Search for the cell housing the specified text and yield its (x, y) center coordinate. 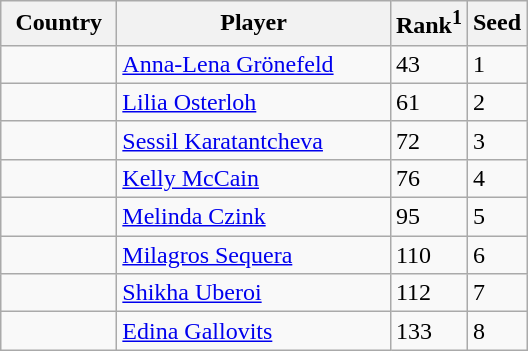
Kelly McCain (254, 178)
43 (428, 64)
76 (428, 178)
72 (428, 140)
61 (428, 102)
95 (428, 217)
Anna-Lena Grönefeld (254, 64)
5 (496, 217)
Edina Gallovits (254, 331)
Milagros Sequera (254, 255)
8 (496, 331)
112 (428, 293)
1 (496, 64)
Sessil Karatantcheva (254, 140)
Country (59, 24)
6 (496, 255)
3 (496, 140)
Lilia Osterloh (254, 102)
Rank1 (428, 24)
Seed (496, 24)
2 (496, 102)
110 (428, 255)
Melinda Czink (254, 217)
7 (496, 293)
Player (254, 24)
4 (496, 178)
Shikha Uberoi (254, 293)
133 (428, 331)
